For the text-containing cell, return its midpoint in [x, y] coordinate format. 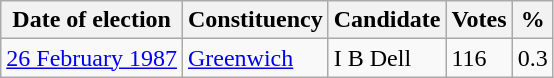
Constituency [255, 20]
26 February 1987 [92, 58]
I B Dell [387, 58]
Greenwich [255, 58]
Votes [479, 20]
Candidate [387, 20]
116 [479, 58]
0.3 [532, 58]
% [532, 20]
Date of election [92, 20]
